Determine the [x, y] coordinate at the center of the cell enclosing the given text.  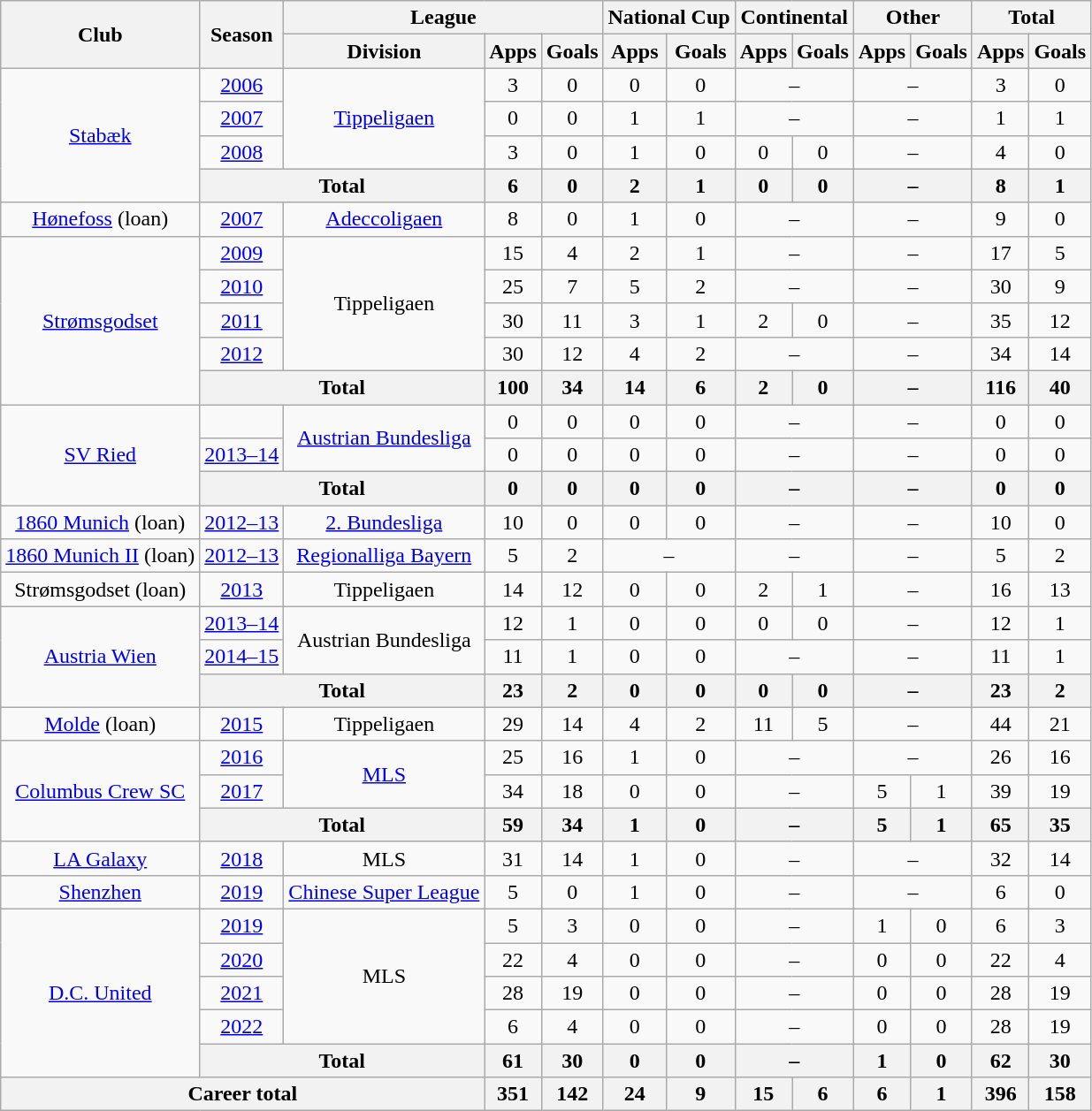
SV Ried [101, 455]
17 [1000, 253]
Strømsgodset [101, 320]
59 [513, 825]
1860 Munich II (loan) [101, 556]
D.C. United [101, 993]
Other [913, 18]
65 [1000, 825]
158 [1060, 1094]
Hønefoss (loan) [101, 219]
2010 [242, 286]
2008 [242, 152]
32 [1000, 858]
40 [1060, 387]
Columbus Crew SC [101, 791]
2020 [242, 959]
2016 [242, 757]
44 [1000, 724]
LA Galaxy [101, 858]
31 [513, 858]
Continental [794, 18]
29 [513, 724]
Strømsgodset (loan) [101, 590]
396 [1000, 1094]
Career total [242, 1094]
Adeccoligaen [384, 219]
18 [572, 791]
2. Bundesliga [384, 522]
24 [635, 1094]
26 [1000, 757]
2012 [242, 354]
351 [513, 1094]
2018 [242, 858]
Division [384, 51]
Club [101, 34]
2013 [242, 590]
62 [1000, 1061]
13 [1060, 590]
2021 [242, 993]
2006 [242, 85]
116 [1000, 387]
Molde (loan) [101, 724]
2011 [242, 320]
21 [1060, 724]
1860 Munich (loan) [101, 522]
National Cup [668, 18]
Austria Wien [101, 657]
League [444, 18]
7 [572, 286]
Season [242, 34]
Shenzhen [101, 892]
Regionalliga Bayern [384, 556]
2022 [242, 1027]
2014–15 [242, 657]
100 [513, 387]
61 [513, 1061]
2017 [242, 791]
Chinese Super League [384, 892]
2015 [242, 724]
39 [1000, 791]
142 [572, 1094]
Stabæk [101, 135]
2009 [242, 253]
